Scan for the cell matching the given text and deliver its [x, y] coordinate at center. 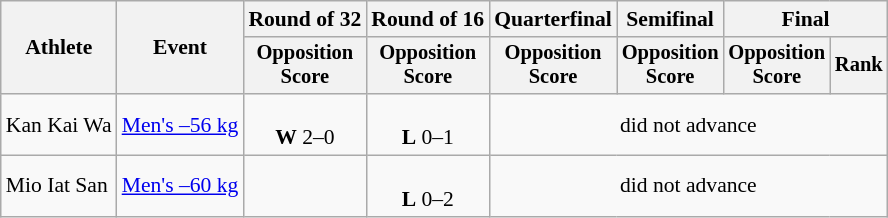
Mio Iat San [59, 186]
Men's –56 kg [180, 124]
Kan Kai Wa [59, 124]
L 0–2 [428, 186]
Event [180, 48]
Round of 32 [304, 19]
Semifinal [670, 19]
Round of 16 [428, 19]
Athlete [59, 48]
Men's –60 kg [180, 186]
L 0–1 [428, 124]
W 2–0 [304, 124]
Final [805, 19]
Rank [859, 66]
Quarterfinal [553, 19]
